Capture the cell that displays the provided text and extract its [x, y] central coordinate. 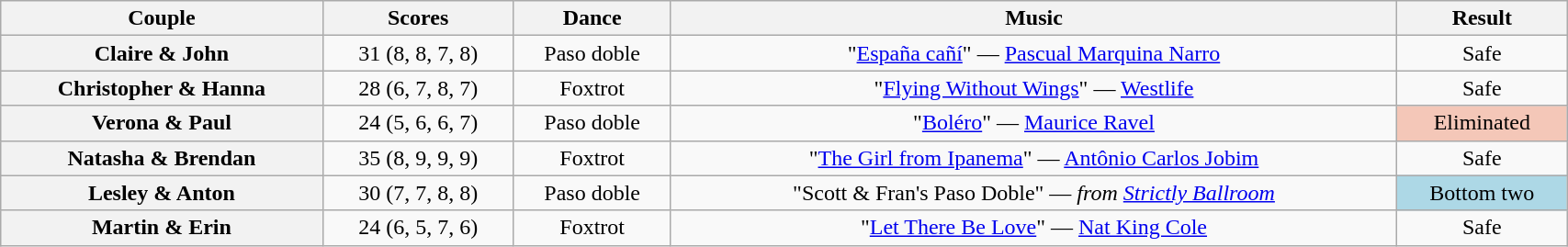
Eliminated [1483, 123]
"Flying Without Wings" — Westlife [1034, 88]
Natasha & Brendan [162, 158]
Scores [418, 18]
"The Girl from Ipanema" — Antônio Carlos Jobim [1034, 158]
28 (6, 7, 8, 7) [418, 88]
24 (6, 5, 7, 6) [418, 228]
Music [1034, 18]
"España cañí" — Pascual Marquina Narro [1034, 53]
31 (8, 8, 7, 8) [418, 53]
Verona & Paul [162, 123]
Martin & Erin [162, 228]
Couple [162, 18]
"Boléro" — Maurice Ravel [1034, 123]
Lesley & Anton [162, 193]
Result [1483, 18]
35 (8, 9, 9, 9) [418, 158]
"Let There Be Love" — Nat King Cole [1034, 228]
24 (5, 6, 6, 7) [418, 123]
Bottom two [1483, 193]
30 (7, 7, 8, 8) [418, 193]
"Scott & Fran's Paso Doble" — from Strictly Ballroom [1034, 193]
Christopher & Hanna [162, 88]
Claire & John [162, 53]
Dance [592, 18]
